Provide the [X, Y] coordinate of the cell's center where the given text is located.  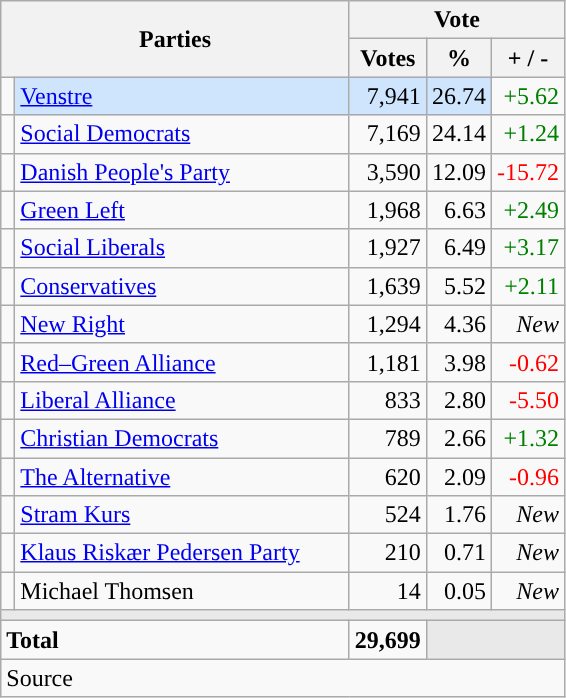
New Right [182, 324]
0.71 [458, 553]
Parties [176, 39]
Source [283, 678]
29,699 [388, 640]
-15.72 [528, 172]
7,169 [388, 134]
Klaus Riskær Pedersen Party [182, 553]
Social Democrats [182, 134]
-0.62 [528, 362]
Liberal Alliance [182, 400]
Green Left [182, 210]
833 [388, 400]
7,941 [388, 96]
2.09 [458, 477]
+ / - [528, 58]
+2.49 [528, 210]
+3.17 [528, 248]
3.98 [458, 362]
-5.50 [528, 400]
26.74 [458, 96]
210 [388, 553]
1,181 [388, 362]
0.05 [458, 591]
620 [388, 477]
1,294 [388, 324]
+2.11 [528, 286]
4.36 [458, 324]
524 [388, 515]
% [458, 58]
1,639 [388, 286]
Venstre [182, 96]
Michael Thomsen [182, 591]
Total [176, 640]
14 [388, 591]
12.09 [458, 172]
6.63 [458, 210]
-0.96 [528, 477]
24.14 [458, 134]
Red–Green Alliance [182, 362]
3,590 [388, 172]
+5.62 [528, 96]
Social Liberals [182, 248]
5.52 [458, 286]
Danish People's Party [182, 172]
1,927 [388, 248]
Christian Democrats [182, 438]
+1.32 [528, 438]
789 [388, 438]
The Alternative [182, 477]
Stram Kurs [182, 515]
2.66 [458, 438]
1,968 [388, 210]
2.80 [458, 400]
+1.24 [528, 134]
Vote [456, 20]
Votes [388, 58]
Conservatives [182, 286]
1.76 [458, 515]
6.49 [458, 248]
